Output the (X, Y) coordinate of the center of the cell containing the given text.  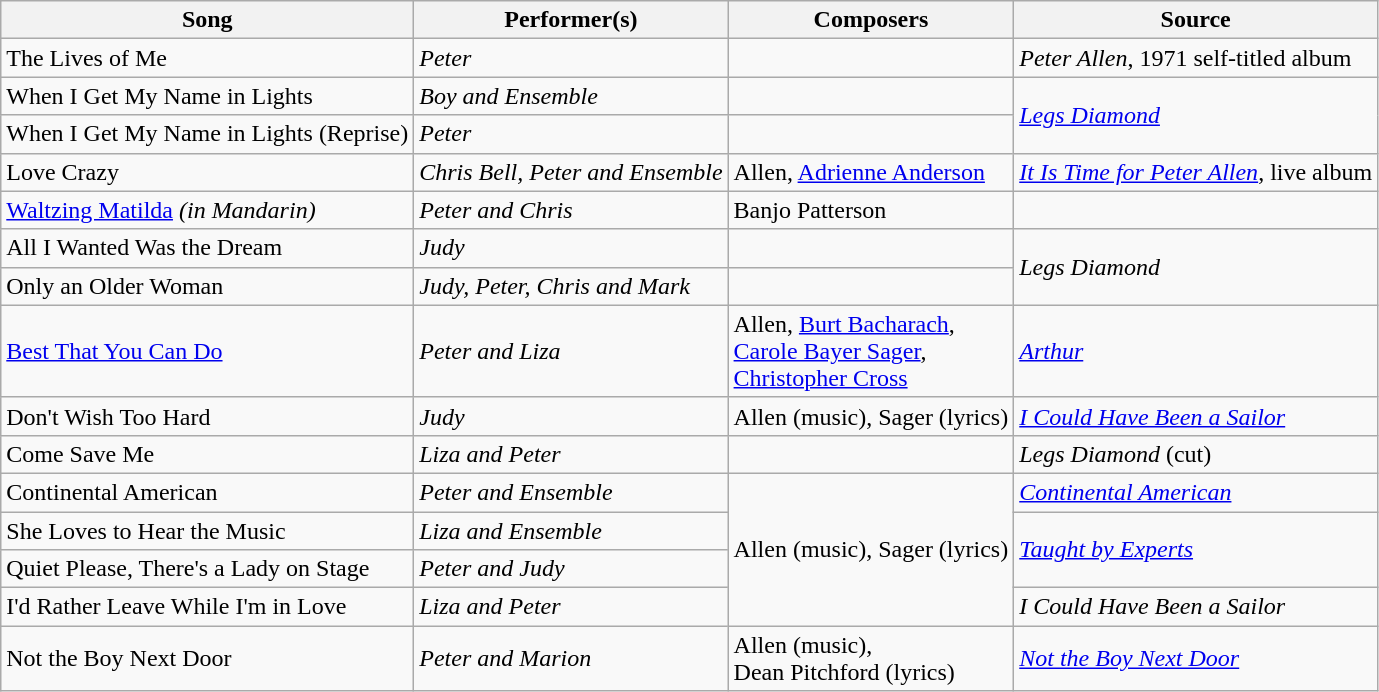
Best That You Can Do (208, 351)
Peter and Ensemble (571, 492)
Banjo Patterson (871, 210)
Liza and Ensemble (571, 531)
Peter and Judy (571, 569)
Composers (871, 20)
Come Save Me (208, 454)
Arthur (1196, 351)
Don't Wish Too Hard (208, 416)
Performer(s) (571, 20)
Allen, Adrienne Anderson (871, 172)
Peter Allen, 1971 self-titled album (1196, 58)
Song (208, 20)
I'd Rather Leave While I'm in Love (208, 607)
When I Get My Name in Lights (Reprise) (208, 134)
Love Crazy (208, 172)
When I Get My Name in Lights (208, 96)
Boy and Ensemble (571, 96)
Source (1196, 20)
The Lives of Me (208, 58)
Judy, Peter, Chris and Mark (571, 286)
Legs Diamond (cut) (1196, 454)
Peter and Liza (571, 351)
All I Wanted Was the Dream (208, 248)
Peter and Marion (571, 658)
Taught by Experts (1196, 550)
She Loves to Hear the Music (208, 531)
Allen, Burt Bacharach,Carole Bayer Sager,Christopher Cross (871, 351)
Allen (music),Dean Pitchford (lyrics) (871, 658)
Quiet Please, There's a Lady on Stage (208, 569)
It Is Time for Peter Allen, live album (1196, 172)
Waltzing Matilda (in Mandarin) (208, 210)
Peter and Chris (571, 210)
Only an Older Woman (208, 286)
Chris Bell, Peter and Ensemble (571, 172)
